Return (x, y) of the center of cell containing provided text 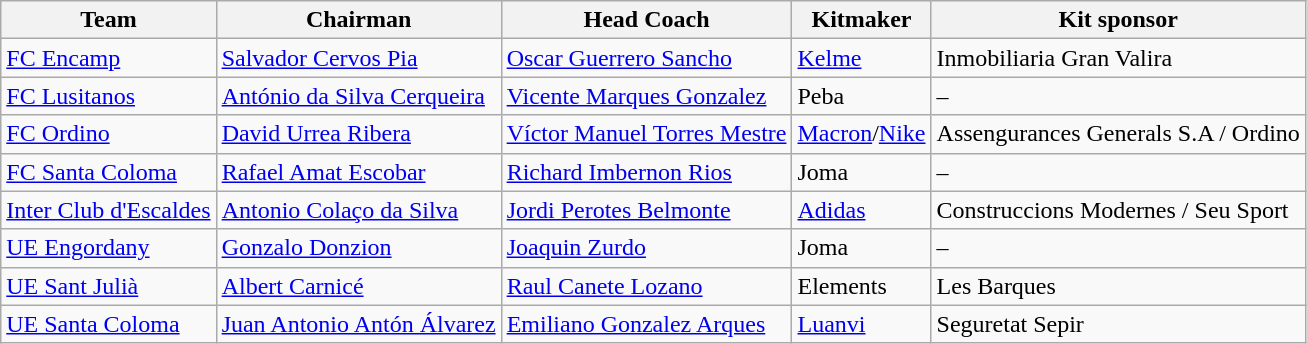
UE Engordany (108, 248)
Kitmaker (862, 20)
Peba (862, 96)
Albert Carnicé (358, 286)
Jordi Perotes Belmonte (646, 210)
Antonio Colaço da Silva (358, 210)
Macron/Nike (862, 134)
Luanvi (862, 324)
Team (108, 20)
António da Silva Cerqueira (358, 96)
Rafael Amat Escobar (358, 172)
Vicente Marques Gonzalez (646, 96)
Emiliano Gonzalez Arques (646, 324)
Kelme (862, 58)
Inter Club d'Escaldes (108, 210)
Chairman (358, 20)
Construccions Modernes / Seu Sport (1118, 210)
Richard Imbernon Rios (646, 172)
Inmobiliaria Gran Valira (1118, 58)
Head Coach (646, 20)
Oscar Guerrero Sancho (646, 58)
Elements (862, 286)
Adidas (862, 210)
Raul Canete Lozano (646, 286)
FC Lusitanos (108, 96)
FC Ordino (108, 134)
Joaquin Zurdo (646, 248)
Juan Antonio Antón Álvarez (358, 324)
Gonzalo Donzion (358, 248)
FC Santa Coloma (108, 172)
Seguretat Sepir (1118, 324)
Assengurances Generals S.A / Ordino (1118, 134)
UE Santa Coloma (108, 324)
Kit sponsor (1118, 20)
UE Sant Julià (108, 286)
Víctor Manuel Torres Mestre (646, 134)
Salvador Cervos Pia (358, 58)
David Urrea Ribera (358, 134)
Les Barques (1118, 286)
FC Encamp (108, 58)
